From the cell containing the given text, extract its center point as (X, Y) coordinate. 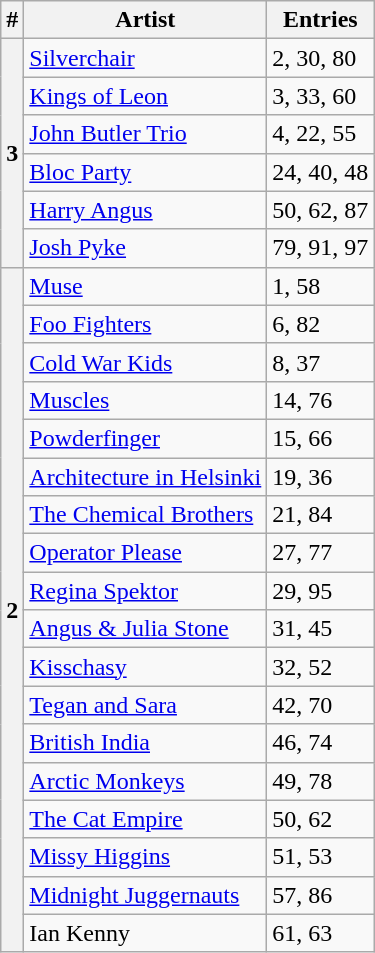
42, 70 (320, 705)
31, 45 (320, 629)
50, 62, 87 (320, 210)
Midnight Juggernauts (146, 895)
Operator Please (146, 553)
61, 63 (320, 933)
1, 58 (320, 286)
Arctic Monkeys (146, 781)
3 (12, 153)
46, 74 (320, 743)
Regina Spektor (146, 591)
8, 37 (320, 362)
Bloc Party (146, 172)
John Butler Trio (146, 134)
32, 52 (320, 667)
Missy Higgins (146, 857)
Foo Fighters (146, 324)
19, 36 (320, 477)
57, 86 (320, 895)
21, 84 (320, 515)
The Cat Empire (146, 819)
Harry Angus (146, 210)
Powderfinger (146, 438)
Artist (146, 20)
Muse (146, 286)
27, 77 (320, 553)
# (12, 20)
Ian Kenny (146, 933)
2 (12, 610)
Tegan and Sara (146, 705)
4, 22, 55 (320, 134)
6, 82 (320, 324)
2, 30, 80 (320, 58)
24, 40, 48 (320, 172)
51, 53 (320, 857)
Josh Pyke (146, 248)
Muscles (146, 400)
Silverchair (146, 58)
79, 91, 97 (320, 248)
Architecture in Helsinki (146, 477)
Cold War Kids (146, 362)
50, 62 (320, 819)
14, 76 (320, 400)
The Chemical Brothers (146, 515)
3, 33, 60 (320, 96)
29, 95 (320, 591)
Kisschasy (146, 667)
15, 66 (320, 438)
Angus & Julia Stone (146, 629)
British India (146, 743)
49, 78 (320, 781)
Kings of Leon (146, 96)
Entries (320, 20)
